From the cell containing the given text, extract its center point as [X, Y] coordinate. 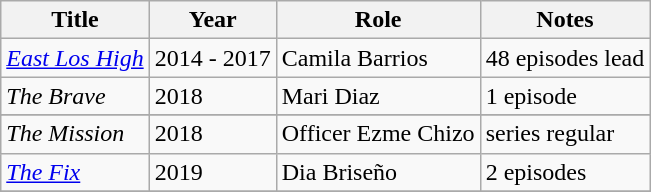
Dia Briseño [378, 172]
Camila Barrios [378, 58]
Notes [565, 20]
2019 [212, 172]
The Brave [75, 96]
Title [75, 20]
The Fix [75, 172]
48 episodes lead [565, 58]
Year [212, 20]
2 episodes [565, 172]
2014 - 2017 [212, 58]
Officer Ezme Chizo [378, 134]
series regular [565, 134]
1 episode [565, 96]
East Los High [75, 58]
Mari Diaz [378, 96]
The Mission [75, 134]
Role [378, 20]
